Return the (x, y) coordinate for the center point of the cell that contains the specified text.  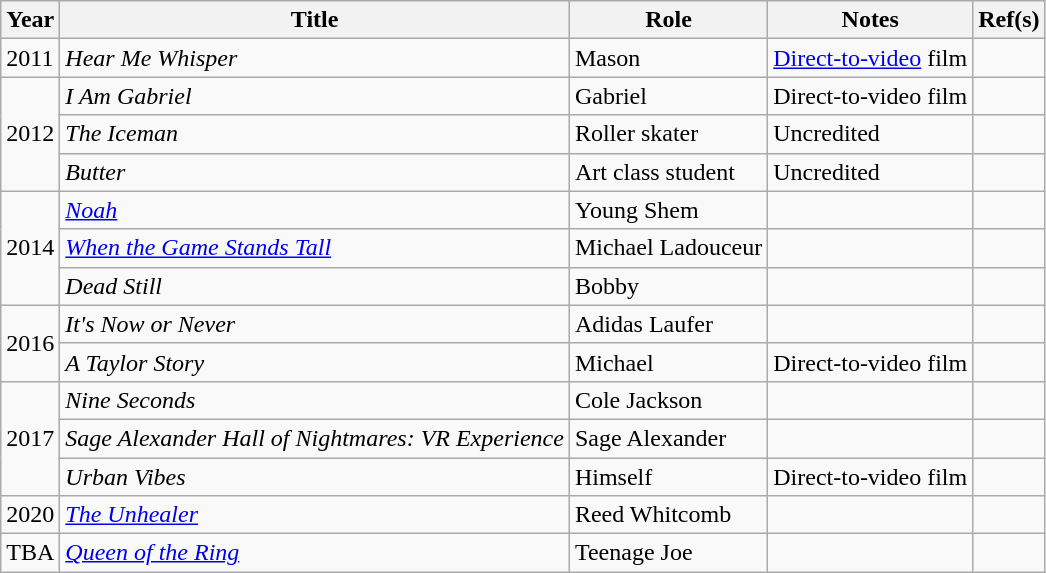
TBA (30, 553)
A Taylor Story (315, 362)
Butter (315, 172)
Michael (668, 362)
2011 (30, 58)
Nine Seconds (315, 400)
Dead Still (315, 286)
2020 (30, 515)
Sage Alexander Hall of Nightmares: VR Experience (315, 438)
Young Shem (668, 210)
2012 (30, 134)
Notes (870, 20)
Reed Whitcomb (668, 515)
I Am Gabriel (315, 96)
Michael Ladouceur (668, 248)
Queen of the Ring (315, 553)
Role (668, 20)
Urban Vibes (315, 477)
Cole Jackson (668, 400)
Teenage Joe (668, 553)
The Iceman (315, 134)
2016 (30, 343)
2017 (30, 438)
Bobby (668, 286)
Mason (668, 58)
Hear Me Whisper (315, 58)
Title (315, 20)
Himself (668, 477)
When the Game Stands Tall (315, 248)
The Unhealer (315, 515)
Gabriel (668, 96)
2014 (30, 248)
Art class student (668, 172)
Sage Alexander (668, 438)
Year (30, 20)
Adidas Laufer (668, 324)
It's Now or Never (315, 324)
Ref(s) (1009, 20)
Roller skater (668, 134)
Noah (315, 210)
